Output the (x, y) coordinate of the center of the cell containing the given text.  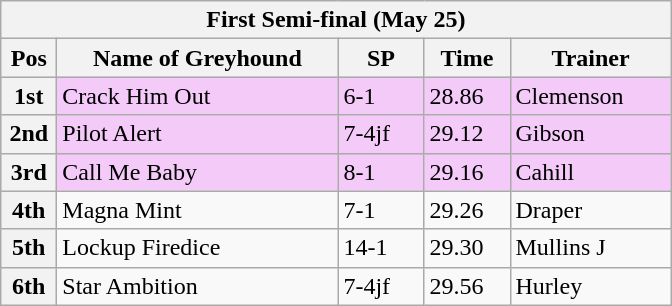
Magna Mint (198, 210)
1st (29, 96)
Pilot Alert (198, 134)
Time (467, 58)
Hurley (590, 286)
29.12 (467, 134)
Gibson (590, 134)
28.86 (467, 96)
Pos (29, 58)
2nd (29, 134)
Star Ambition (198, 286)
29.26 (467, 210)
29.16 (467, 172)
29.30 (467, 248)
29.56 (467, 286)
6th (29, 286)
3rd (29, 172)
Draper (590, 210)
Mullins J (590, 248)
8-1 (381, 172)
Clemenson (590, 96)
SP (381, 58)
4th (29, 210)
6-1 (381, 96)
Cahill (590, 172)
Call Me Baby (198, 172)
Lockup Firedice (198, 248)
First Semi-final (May 25) (336, 20)
Trainer (590, 58)
7-1 (381, 210)
5th (29, 248)
14-1 (381, 248)
Crack Him Out (198, 96)
Name of Greyhound (198, 58)
